Return the (x, y) coordinate for the center point of the cell that contains the specified text.  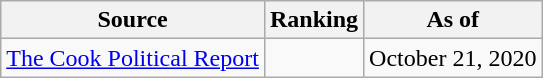
October 21, 2020 (453, 58)
Ranking (314, 20)
The Cook Political Report (133, 58)
As of (453, 20)
Source (133, 20)
